Find where the given text appears and provide that cell's center as [X, Y] coordinate. 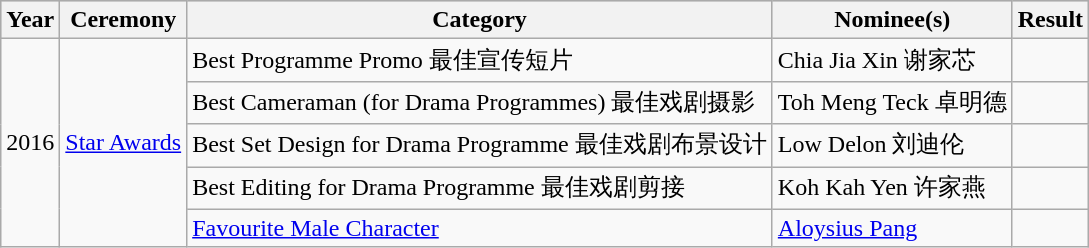
Ceremony [124, 20]
Koh Kah Yen 许家燕 [892, 188]
Year [30, 20]
Best Cameraman (for Drama Programmes) 最佳戏剧摄影 [480, 102]
Chia Jia Xin 谢家芯 [892, 60]
2016 [30, 143]
Low Delon 刘迪伦 [892, 146]
Toh Meng Teck 卓明德 [892, 102]
Best Set Design for Drama Programme 最佳戏剧布景设计 [480, 146]
Best Editing for Drama Programme 最佳戏剧剪接 [480, 188]
Favourite Male Character [480, 228]
Category [480, 20]
Result [1050, 20]
Star Awards [124, 143]
Aloysius Pang [892, 228]
Nominee(s) [892, 20]
Best Programme Promo 最佳宣传短片 [480, 60]
